Determine the (X, Y) coordinate at the center of the cell enclosing the given text.  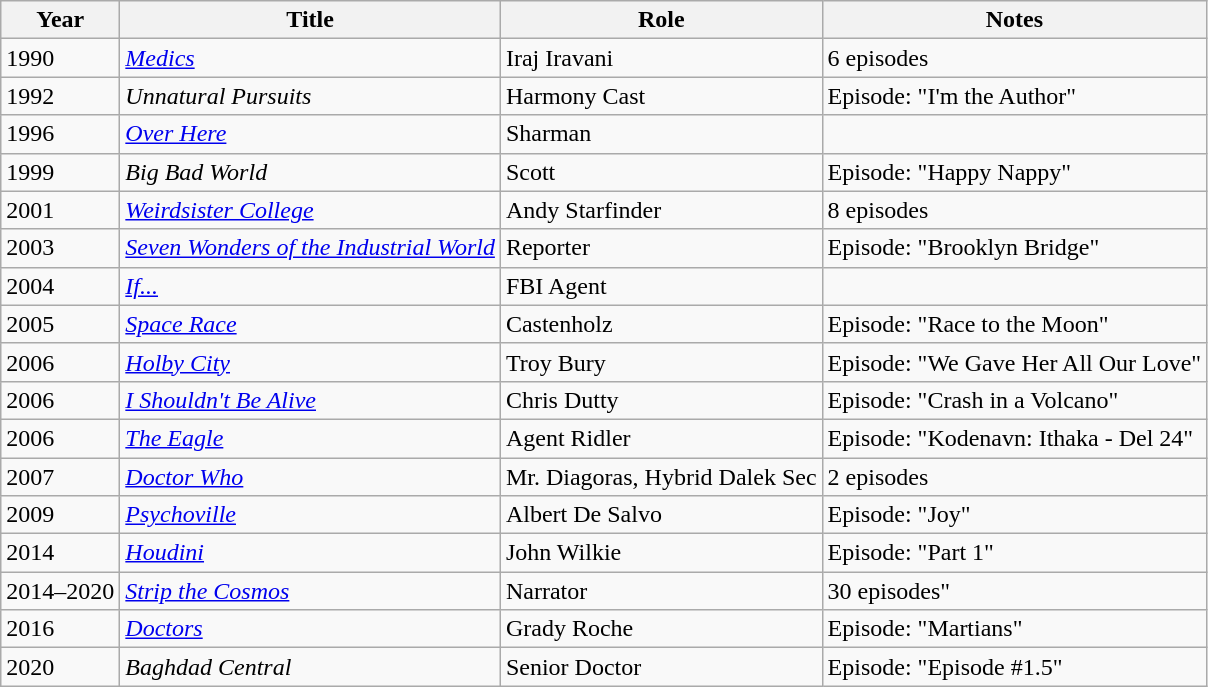
Scott (661, 172)
Castenholz (661, 324)
2016 (60, 629)
The Eagle (310, 438)
Sharman (661, 134)
1992 (60, 96)
2014 (60, 553)
Big Bad World (310, 172)
Chris Dutty (661, 400)
Role (661, 20)
Seven Wonders of the Industrial World (310, 248)
Episode: "Brooklyn Bridge" (1014, 248)
Grady Roche (661, 629)
Episode: "Happy Nappy" (1014, 172)
Year (60, 20)
Unnatural Pursuits (310, 96)
2 episodes (1014, 477)
2004 (60, 286)
6 episodes (1014, 58)
Episode: "Crash in a Volcano" (1014, 400)
Episode: "Joy" (1014, 515)
Troy Bury (661, 362)
8 episodes (1014, 210)
Episode: "We Gave Her All Our Love" (1014, 362)
Senior Doctor (661, 667)
Harmony Cast (661, 96)
Andy Starfinder (661, 210)
Episode: "Kodenavn: Ithaka - Del 24" (1014, 438)
2009 (60, 515)
Doctors (310, 629)
30 episodes" (1014, 591)
If... (310, 286)
Space Race (310, 324)
Mr. Diagoras, Hybrid Dalek Sec (661, 477)
2007 (60, 477)
2005 (60, 324)
Reporter (661, 248)
I Shouldn't Be Alive (310, 400)
Agent Ridler (661, 438)
1990 (60, 58)
Episode: "Martians" (1014, 629)
Title (310, 20)
Albert De Salvo (661, 515)
FBI Agent (661, 286)
Medics (310, 58)
2001 (60, 210)
1999 (60, 172)
2014–2020 (60, 591)
Narrator (661, 591)
2003 (60, 248)
Episode: "I'm the Author" (1014, 96)
John Wilkie (661, 553)
Episode: "Race to the Moon" (1014, 324)
Holby City (310, 362)
1996 (60, 134)
Over Here (310, 134)
Psychoville (310, 515)
Iraj Iravani (661, 58)
Notes (1014, 20)
Episode: "Episode #1.5" (1014, 667)
Baghdad Central (310, 667)
Episode: "Part 1" (1014, 553)
Houdini (310, 553)
Weirdsister College (310, 210)
Strip the Cosmos (310, 591)
Doctor Who (310, 477)
2020 (60, 667)
